Extract the (x, y) coordinate from the center of the cell holding the provided text.  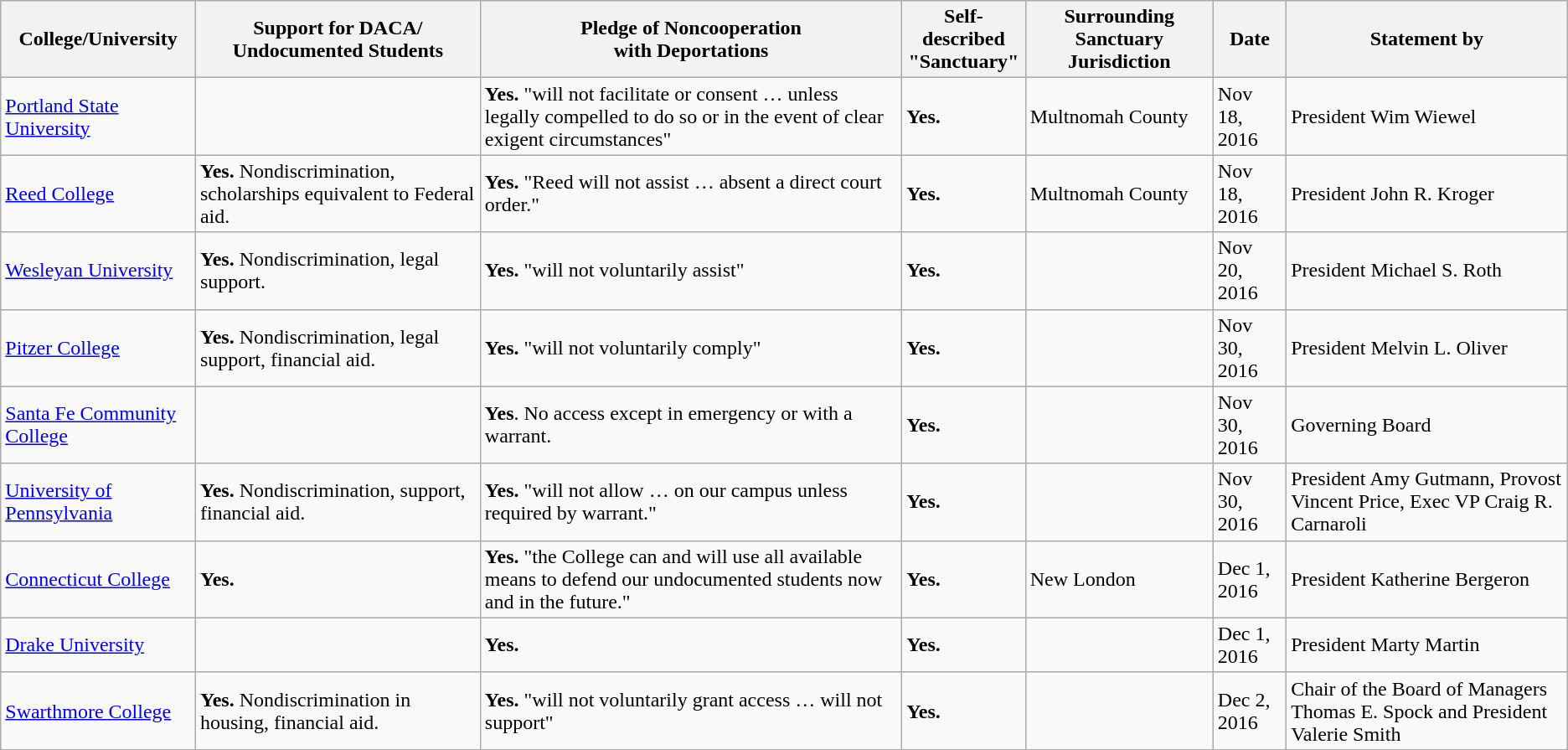
Pledge of Noncooperationwith Deportations (690, 39)
Yes. No access except in emergency or with a warrant. (690, 425)
Yes. "will not voluntarily comply" (690, 348)
President John R. Kroger (1427, 194)
President Melvin L. Oliver (1427, 348)
President Michael S. Roth (1427, 271)
Drake University (99, 645)
Yes. "will not facilitate or consent … unless legally compelled to do so or in the event of clear exigent circumstances" (690, 116)
Yes. Nondiscrimination, scholarships equivalent to Federal aid. (338, 194)
Chair of the Board of Managers Thomas E. Spock and President Valerie Smith (1427, 711)
Governing Board (1427, 425)
Yes. Nondiscrimination, legal support. (338, 271)
Dec 2, 2016 (1250, 711)
Santa Fe Community College (99, 425)
Nov 20, 2016 (1250, 271)
Self-described"Sanctuary" (964, 39)
University of Pennsylvania (99, 502)
Connecticut College (99, 579)
Wesleyan University (99, 271)
Yes. Nondiscrimination, legal support, financial aid. (338, 348)
President Wim Wiewel (1427, 116)
Portland State University (99, 116)
President Amy Gutmann, ProvostVincent Price, Exec VP Craig R. Carnaroli (1427, 502)
Statement by (1427, 39)
College/University (99, 39)
Yes. Nondiscrimination, support, financial aid. (338, 502)
Yes. "will not voluntarily assist" (690, 271)
President Marty Martin (1427, 645)
Pitzer College (99, 348)
Yes. "the College can and will use all available means to defend our undocumented students now and in the future." (690, 579)
Yes. "will not allow … on our campus unless required by warrant." (690, 502)
Date (1250, 39)
Surrounding Sanctuary Jurisdiction (1119, 39)
Yes. "Reed will not assist … absent a direct court order." (690, 194)
Reed College (99, 194)
New London (1119, 579)
Yes. Nondiscrimination in housing, financial aid. (338, 711)
President Katherine Bergeron (1427, 579)
Swarthmore College (99, 711)
Yes. "will not voluntarily grant access … will not support" (690, 711)
Support for DACA/Undocumented Students (338, 39)
